Detect which cell encompasses the target text, then output its [X, Y] center coordinate. 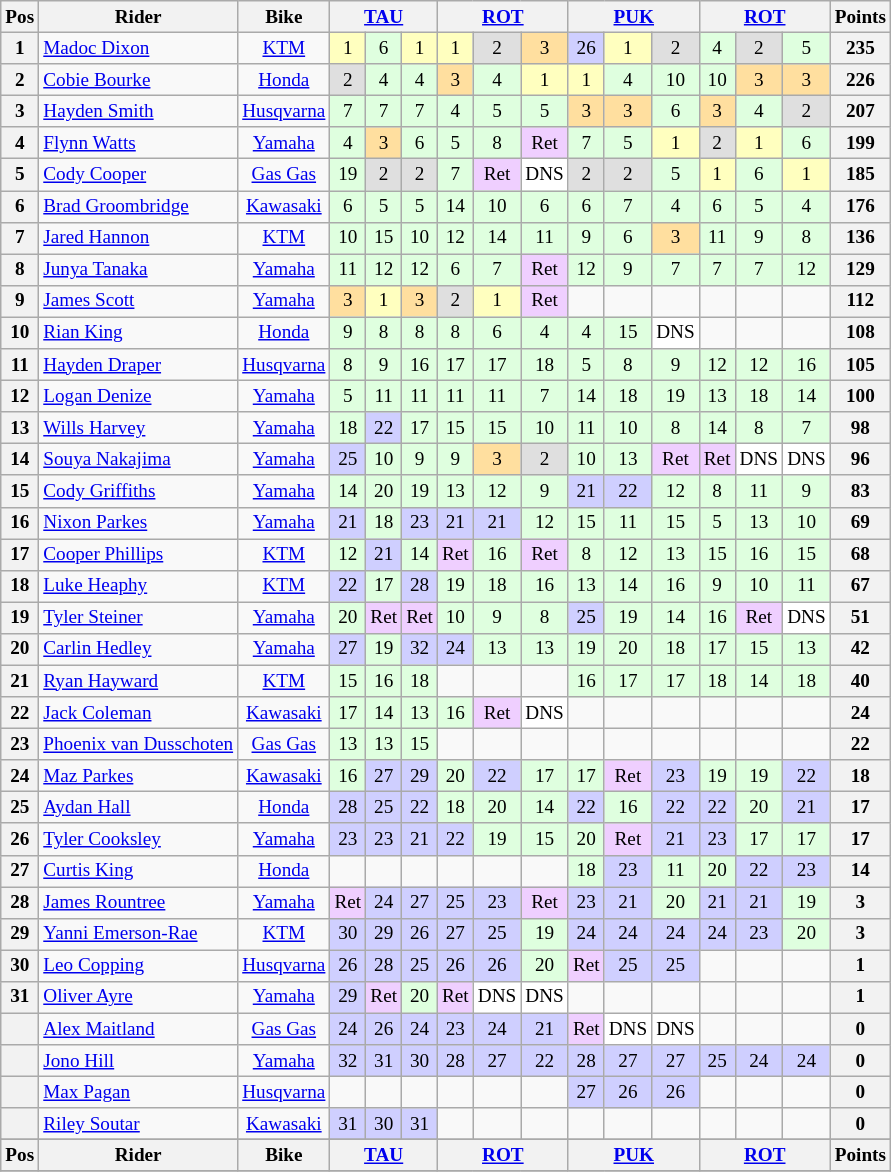
Nixon Parkes [138, 523]
Oliver Ayre [138, 997]
Jack Coleman [138, 713]
235 [860, 48]
Cody Griffiths [138, 491]
Brad Groombridge [138, 206]
67 [860, 586]
40 [860, 681]
Madoc Dixon [138, 48]
108 [860, 333]
83 [860, 491]
Logan Denize [138, 396]
112 [860, 301]
129 [860, 270]
Junya Tanaka [138, 270]
Ryan Hayward [138, 681]
51 [860, 618]
207 [860, 111]
Wills Harvey [138, 428]
68 [860, 554]
136 [860, 238]
105 [860, 365]
176 [860, 206]
Tyler Cooksley [138, 839]
Cody Cooper [138, 175]
185 [860, 175]
Rian King [138, 333]
James Rountree [138, 902]
Aydan Hall [138, 808]
Phoenix van Dusschoten [138, 744]
Riley Soutar [138, 1124]
Hayden Draper [138, 365]
Cobie Bourke [138, 80]
Hayden Smith [138, 111]
Cooper Phillips [138, 554]
Souya Nakajima [138, 460]
226 [860, 80]
Jono Hill [138, 1061]
199 [860, 143]
Carlin Hedley [138, 649]
Yanni Emerson-Rae [138, 934]
Flynn Watts [138, 143]
Max Pagan [138, 1092]
Luke Heaphy [138, 586]
Jared Hannon [138, 238]
Tyler Steiner [138, 618]
Alex Maitland [138, 1029]
Maz Parkes [138, 776]
98 [860, 428]
James Scott [138, 301]
42 [860, 649]
96 [860, 460]
69 [860, 523]
Leo Copping [138, 966]
Curtis King [138, 871]
100 [860, 396]
